Capture the cell that displays the provided text and extract its (x, y) central coordinate. 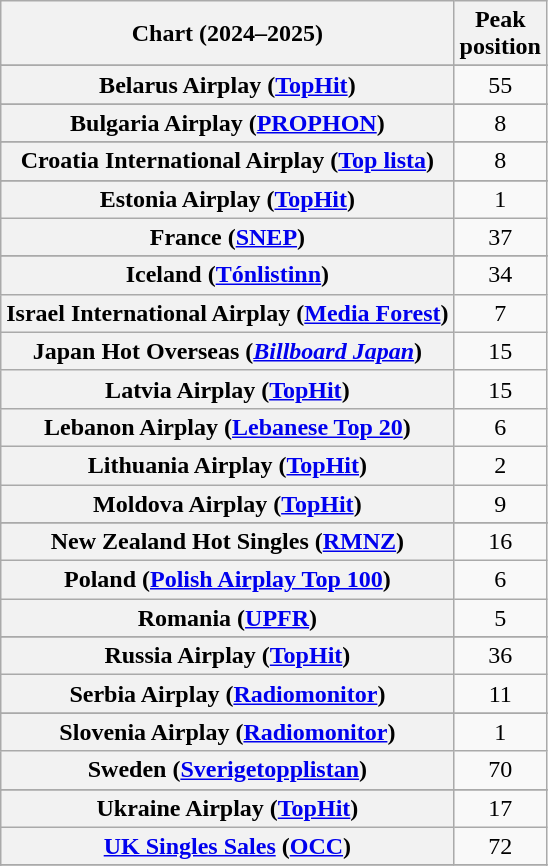
5 (500, 618)
Israel International Airplay (Media Forest) (228, 313)
France (SNEP) (228, 237)
Romania (UPFR) (228, 618)
Poland (Polish Airplay Top 100) (228, 580)
7 (500, 313)
Japan Hot Overseas (Billboard Japan) (228, 351)
Peakposition (500, 34)
55 (500, 85)
Lithuania Airplay (TopHit) (228, 465)
36 (500, 656)
17 (500, 808)
37 (500, 237)
Slovenia Airplay (Radiomonitor) (228, 732)
Bulgaria Airplay (PROPHON) (228, 123)
Chart (2024–2025) (228, 34)
Latvia Airplay (TopHit) (228, 389)
Lebanon Airplay (Lebanese Top 20) (228, 427)
Russia Airplay (TopHit) (228, 656)
Sweden (Sverigetopplistan) (228, 770)
UK Singles Sales (OCC) (228, 846)
72 (500, 846)
11 (500, 694)
Serbia Airplay (Radiomonitor) (228, 694)
16 (500, 542)
Moldova Airplay (TopHit) (228, 503)
Ukraine Airplay (TopHit) (228, 808)
New Zealand Hot Singles (RMNZ) (228, 542)
Iceland (Tónlistinn) (228, 275)
Croatia International Airplay (Top lista) (228, 161)
2 (500, 465)
Belarus Airplay (TopHit) (228, 85)
70 (500, 770)
34 (500, 275)
Estonia Airplay (TopHit) (228, 199)
9 (500, 503)
